Provide the (X, Y) coordinate of the cell's center where the given text is located.  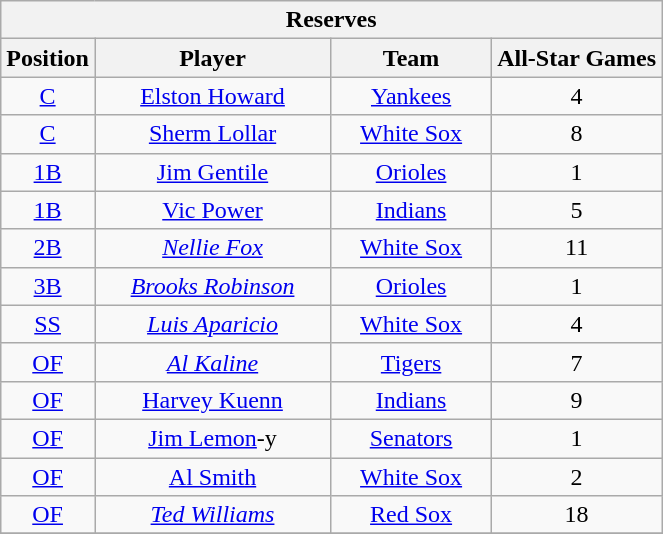
Brooks Robinson (212, 286)
Ted Williams (212, 515)
Luis Aparicio (212, 324)
3B (48, 286)
8 (577, 134)
2 (577, 477)
Jim Gentile (212, 172)
Yankees (412, 96)
Position (48, 58)
All-Star Games (577, 58)
Nellie Fox (212, 248)
Team (412, 58)
Tigers (412, 362)
5 (577, 210)
2B (48, 248)
Elston Howard (212, 96)
Sherm Lollar (212, 134)
Al Smith (212, 477)
Vic Power (212, 210)
Jim Lemon-y (212, 438)
18 (577, 515)
Senators (412, 438)
9 (577, 400)
Al Kaline (212, 362)
7 (577, 362)
SS (48, 324)
Player (212, 58)
Red Sox (412, 515)
Harvey Kuenn (212, 400)
Reserves (332, 20)
11 (577, 248)
